Provide the (x, y) coordinate of the cell's center where the given text is located.  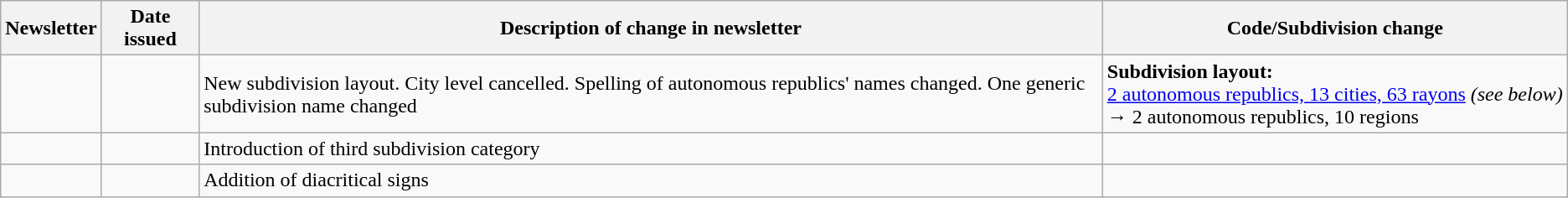
New subdivision layout. City level cancelled. Spelling of autonomous republics' names changed. One generic subdivision name changed (652, 94)
Introduction of third subdivision category (652, 148)
Code/Subdivision change (1335, 29)
Newsletter (51, 29)
Description of change in newsletter (652, 29)
Addition of diacritical signs (652, 180)
Subdivision layout: 2 autonomous republics, 13 cities, 63 rayons (see below) → 2 autonomous republics, 10 regions (1335, 94)
Date issued (151, 29)
